Pinpoint the cell where the given text exists, returning its (x, y) midpoint coordinate. 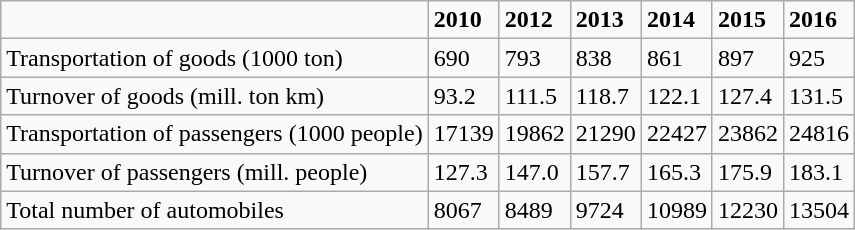
2015 (748, 20)
17139 (464, 134)
897 (748, 58)
127.4 (748, 96)
13504 (818, 210)
925 (818, 58)
8067 (464, 210)
93.2 (464, 96)
175.9 (748, 172)
183.1 (818, 172)
111.5 (534, 96)
2010 (464, 20)
2014 (676, 20)
165.3 (676, 172)
Turnover of passengers (mill. people) (214, 172)
147.0 (534, 172)
22427 (676, 134)
8489 (534, 210)
127.3 (464, 172)
118.7 (606, 96)
19862 (534, 134)
838 (606, 58)
690 (464, 58)
Transportation of passengers (1000 people) (214, 134)
10989 (676, 210)
2013 (606, 20)
793 (534, 58)
2016 (818, 20)
Turnover of goods (mill. ton km) (214, 96)
2012 (534, 20)
Total number of automobiles (214, 210)
157.7 (606, 172)
861 (676, 58)
23862 (748, 134)
12230 (748, 210)
21290 (606, 134)
Transportation of goods (1000 ton) (214, 58)
24816 (818, 134)
9724 (606, 210)
131.5 (818, 96)
122.1 (676, 96)
